Locate the cell with the specified text and output its (x, y) center coordinate. 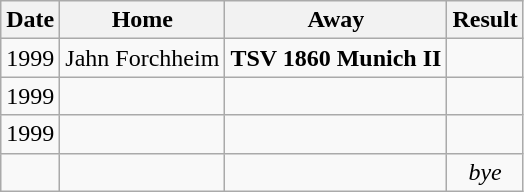
Home (142, 20)
Away (336, 20)
TSV 1860 Munich II (336, 58)
Date (30, 20)
bye (485, 172)
Result (485, 20)
Jahn Forchheim (142, 58)
